Search for the cell housing the specified text and yield its (x, y) center coordinate. 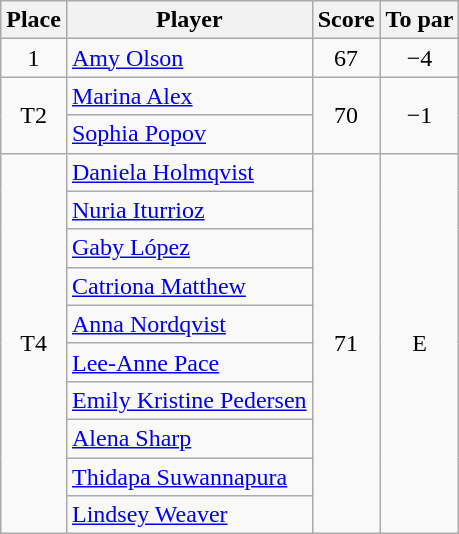
71 (346, 344)
Score (346, 20)
Gaby López (189, 248)
Marina Alex (189, 96)
70 (346, 115)
Lindsey Weaver (189, 515)
Amy Olson (189, 58)
Nuria Iturrioz (189, 210)
E (420, 344)
Player (189, 20)
T4 (34, 344)
Anna Nordqvist (189, 324)
−1 (420, 115)
Daniela Holmqvist (189, 172)
67 (346, 58)
Place (34, 20)
T2 (34, 115)
Emily Kristine Pedersen (189, 400)
−4 (420, 58)
Thidapa Suwannapura (189, 477)
Sophia Popov (189, 134)
Lee-Anne Pace (189, 362)
To par (420, 20)
Catriona Matthew (189, 286)
Alena Sharp (189, 438)
1 (34, 58)
